From the cell containing the given text, extract its center point as (x, y) coordinate. 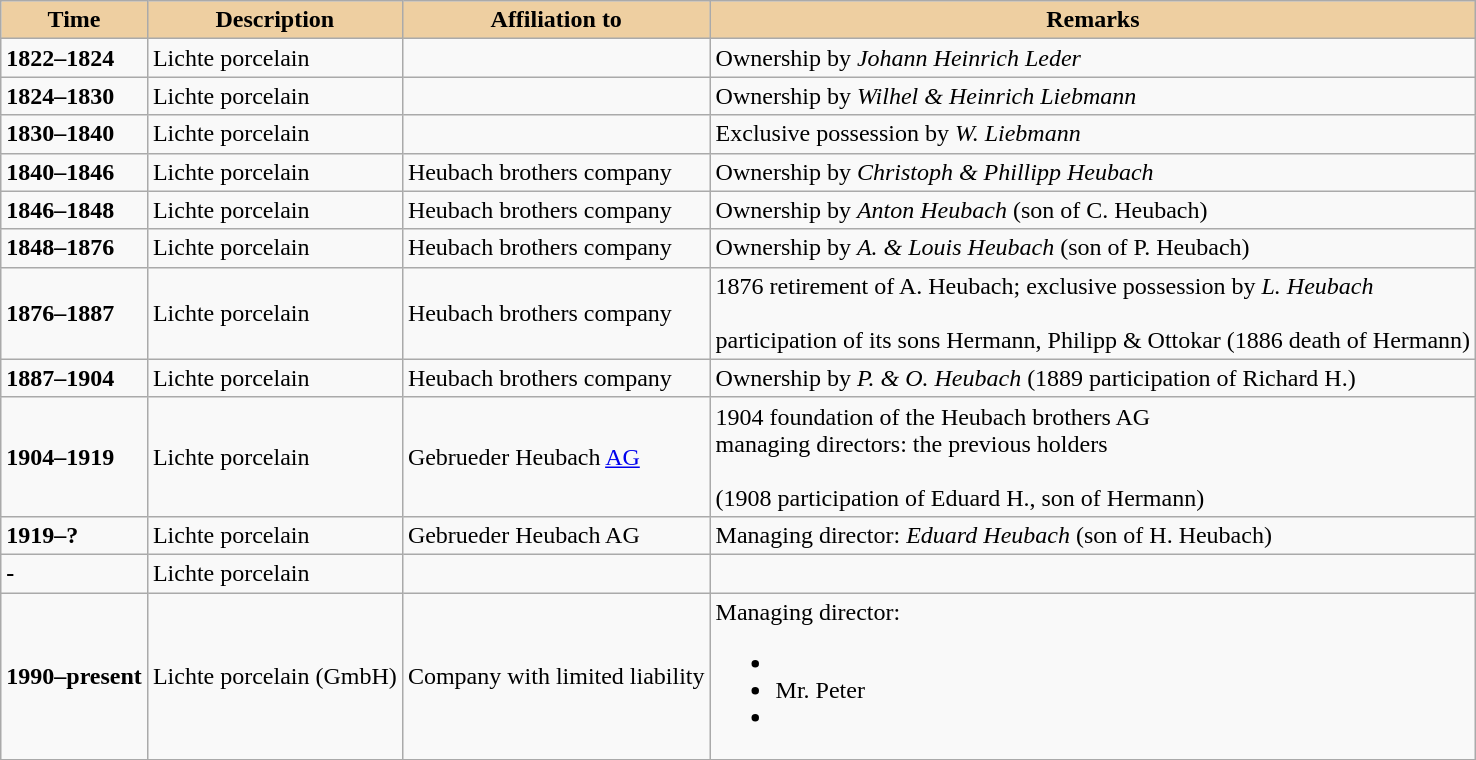
Description (274, 20)
Ownership by P. & O. Heubach (1889 participation of Richard H.) (1093, 378)
Remarks (1093, 20)
1876 retirement of A. Heubach; exclusive possession by L. Heubach participation of its sons Hermann, Philipp & Ottokar (1886 death of Hermann) (1093, 313)
Managing director:Mr. Peter (1093, 676)
Managing director: Eduard Heubach (son of H. Heubach) (1093, 535)
Ownership by A. & Louis Heubach (son of P. Heubach) (1093, 248)
1824–1830 (74, 96)
1919–? (74, 535)
Time (74, 20)
Ownership by Johann Heinrich Leder (1093, 58)
1848–1876 (74, 248)
Exclusive possession by W. Liebmann (1093, 134)
1830–1840 (74, 134)
Affiliation to (556, 20)
1887–1904 (74, 378)
Lichte porcelain (GmbH) (274, 676)
- (74, 573)
1904–1919 (74, 456)
Ownership by Anton Heubach (son of C. Heubach) (1093, 210)
1846–1848 (74, 210)
1840–1846 (74, 172)
Company with limited liability (556, 676)
1822–1824 (74, 58)
Ownership by Wilhel & Heinrich Liebmann (1093, 96)
1990–present (74, 676)
Ownership by Christoph & Phillipp Heubach (1093, 172)
1904 foundation of the Heubach brothers AGmanaging directors: the previous holders(1908 participation of Eduard H., son of Hermann) (1093, 456)
1876–1887 (74, 313)
